Capture the cell that displays the provided text and extract its (x, y) central coordinate. 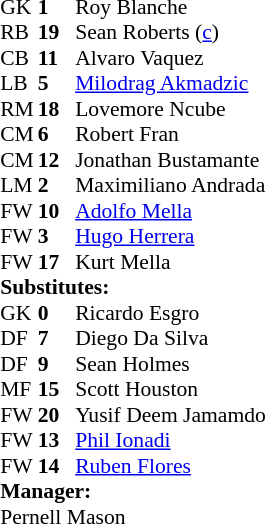
11 (57, 58)
Milodrag Akmadzic (170, 83)
15 (57, 389)
Alvaro Vaquez (170, 58)
Lovemore Ncube (170, 109)
GK (19, 313)
19 (57, 33)
Ricardo Esgro (170, 313)
CB (19, 58)
Adolfo Mella (170, 211)
12 (57, 160)
Hugo Herrera (170, 237)
LM (19, 185)
Jonathan Bustamante (170, 160)
Sean Roberts (c) (170, 33)
LB (19, 83)
RM (19, 109)
MF (19, 389)
Phil Ionadi (170, 441)
Scott Houston (170, 389)
18 (57, 109)
Kurt Mella (170, 262)
Robert Fran (170, 135)
6 (57, 135)
7 (57, 339)
20 (57, 415)
RB (19, 33)
10 (57, 211)
5 (57, 83)
Substitutes: (133, 287)
2 (57, 185)
Yusif Deem Jamamdo (170, 415)
Maximiliano Andrada (170, 185)
Ruben Flores (170, 466)
13 (57, 441)
3 (57, 237)
Sean Holmes (170, 364)
14 (57, 466)
Manager: (133, 491)
9 (57, 364)
Diego Da Silva (170, 339)
0 (57, 313)
17 (57, 262)
